Pinpoint the cell where the given text exists, returning its [X, Y] midpoint coordinate. 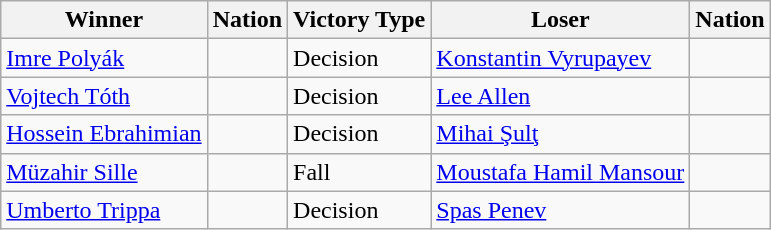
Fall [360, 172]
Victory Type [360, 20]
Vojtech Tóth [104, 96]
Konstantin Vyrupayev [560, 58]
Müzahir Sille [104, 172]
Loser [560, 20]
Spas Penev [560, 210]
Hossein Ebrahimian [104, 134]
Mihai Şulţ [560, 134]
Moustafa Hamil Mansour [560, 172]
Winner [104, 20]
Lee Allen [560, 96]
Imre Polyák [104, 58]
Umberto Trippa [104, 210]
